Output the [x, y] coordinate of the center of the cell containing the given text.  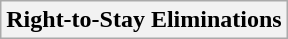
Right-to-Stay Eliminations [144, 20]
